Output the [X, Y] coordinate of the center of the cell containing the given text.  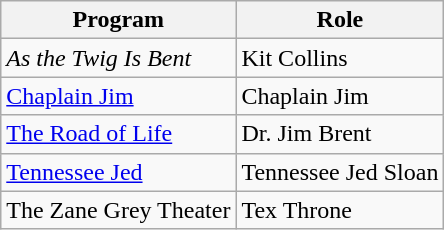
Dr. Jim Brent [340, 134]
Role [340, 20]
Program [118, 20]
The Road of Life [118, 134]
Tennessee Jed Sloan [340, 172]
As the Twig Is Bent [118, 58]
The Zane Grey Theater [118, 210]
Tennessee Jed [118, 172]
Tex Throne [340, 210]
Kit Collins [340, 58]
